Search for the cell housing the specified text and yield its [x, y] center coordinate. 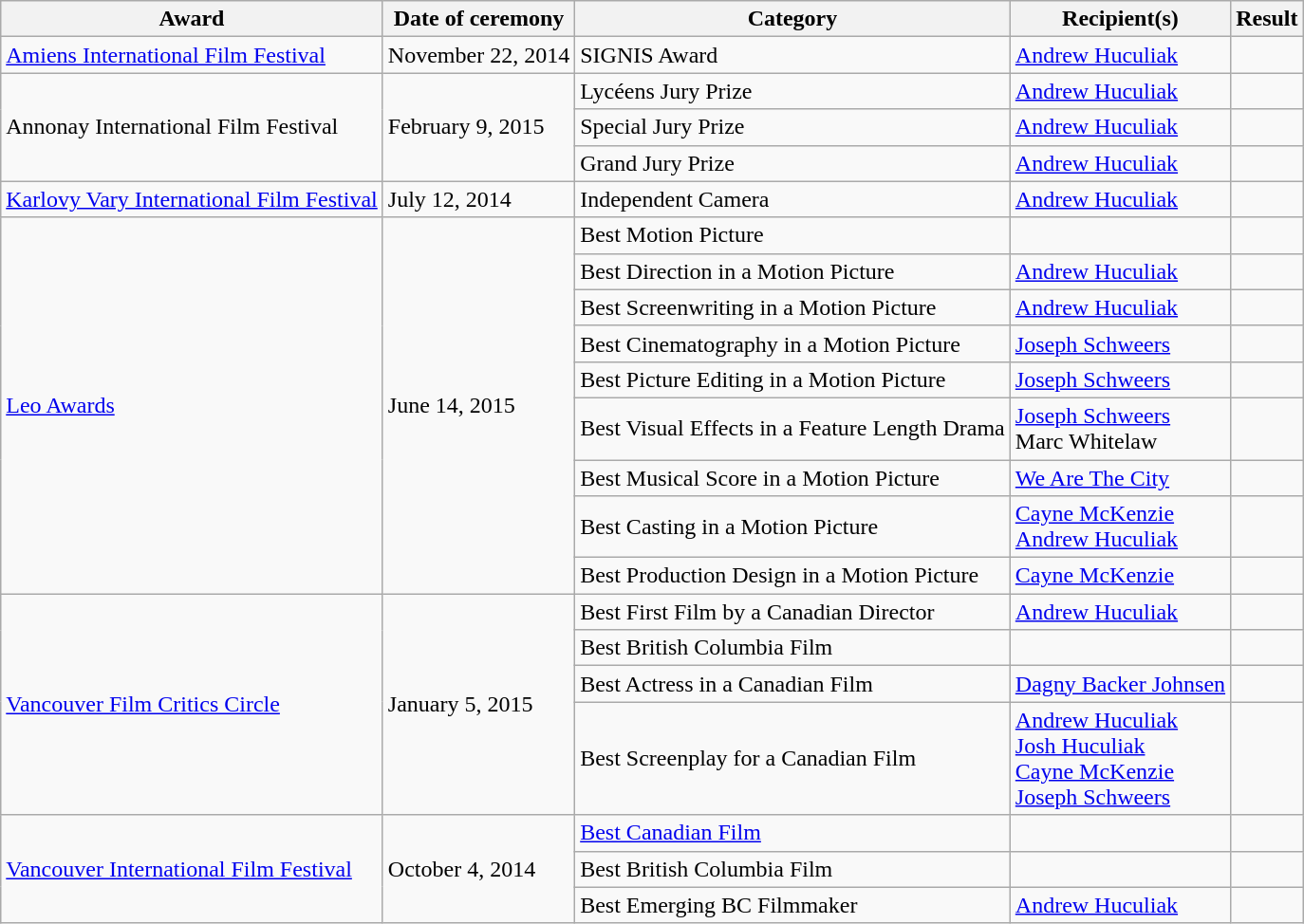
October 4, 2014 [478, 869]
Best Picture Editing in a Motion Picture [793, 379]
Karlovy Vary International Film Festival [192, 199]
Special Jury Prize [793, 127]
Best First Film by a Canadian Director [793, 612]
Leo Awards [192, 406]
We Are The City [1120, 477]
Category [793, 19]
Best Screenplay for a Canadian Film [793, 759]
Joseph SchweersMarc Whitelaw [1120, 429]
November 22, 2014 [478, 55]
Andrew HuculiakJosh HuculiakCayne McKenzieJoseph Schweers [1120, 759]
Annonay International Film Festival [192, 127]
Best Visual Effects in a Feature Length Drama [793, 429]
June 14, 2015 [478, 406]
January 5, 2015 [478, 704]
Best Cinematography in a Motion Picture [793, 343]
Cayne McKenzie [1120, 576]
Best Canadian Film [793, 833]
Dagny Backer Johnsen [1120, 684]
Award [192, 19]
Vancouver Film Critics Circle [192, 704]
Result [1267, 19]
Best Production Design in a Motion Picture [793, 576]
SIGNIS Award [793, 55]
Independent Camera [793, 199]
Best Casting in a Motion Picture [793, 527]
Vancouver International Film Festival [192, 869]
Grand Jury Prize [793, 163]
Date of ceremony [478, 19]
Best Actress in a Canadian Film [793, 684]
Best Emerging BC Filmmaker [793, 905]
Recipient(s) [1120, 19]
Lycéens Jury Prize [793, 91]
Cayne McKenzieAndrew Huculiak [1120, 527]
Best Direction in a Motion Picture [793, 271]
Best Screenwriting in a Motion Picture [793, 307]
Amiens International Film Festival [192, 55]
Best Motion Picture [793, 235]
July 12, 2014 [478, 199]
February 9, 2015 [478, 127]
Best Musical Score in a Motion Picture [793, 477]
